Provide the (X, Y) coordinate of the cell's center where the given text is located.  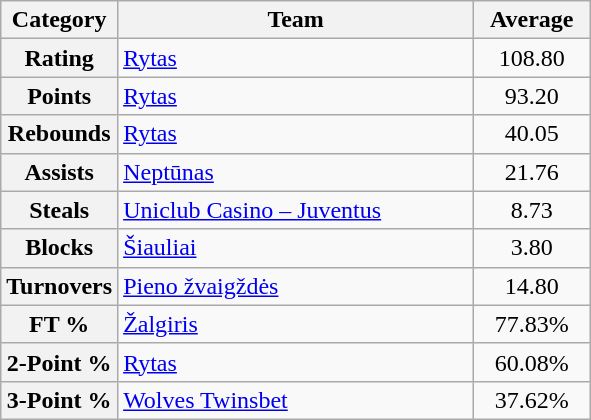
Team (296, 20)
Assists (60, 172)
21.76 (532, 172)
77.83% (532, 324)
Average (532, 20)
37.62% (532, 400)
Rebounds (60, 134)
108.80 (532, 58)
Wolves Twinsbet (296, 400)
Steals (60, 210)
Pieno žvaigždės (296, 286)
3.80 (532, 248)
Blocks (60, 248)
Neptūnas (296, 172)
Šiauliai (296, 248)
Points (60, 96)
8.73 (532, 210)
3-Point % (60, 400)
Rating (60, 58)
2-Point % (60, 362)
14.80 (532, 286)
Category (60, 20)
Uniclub Casino – Juventus (296, 210)
93.20 (532, 96)
Žalgiris (296, 324)
40.05 (532, 134)
60.08% (532, 362)
FT % (60, 324)
Turnovers (60, 286)
